Find where the given text appears and provide that cell's center as [X, Y] coordinate. 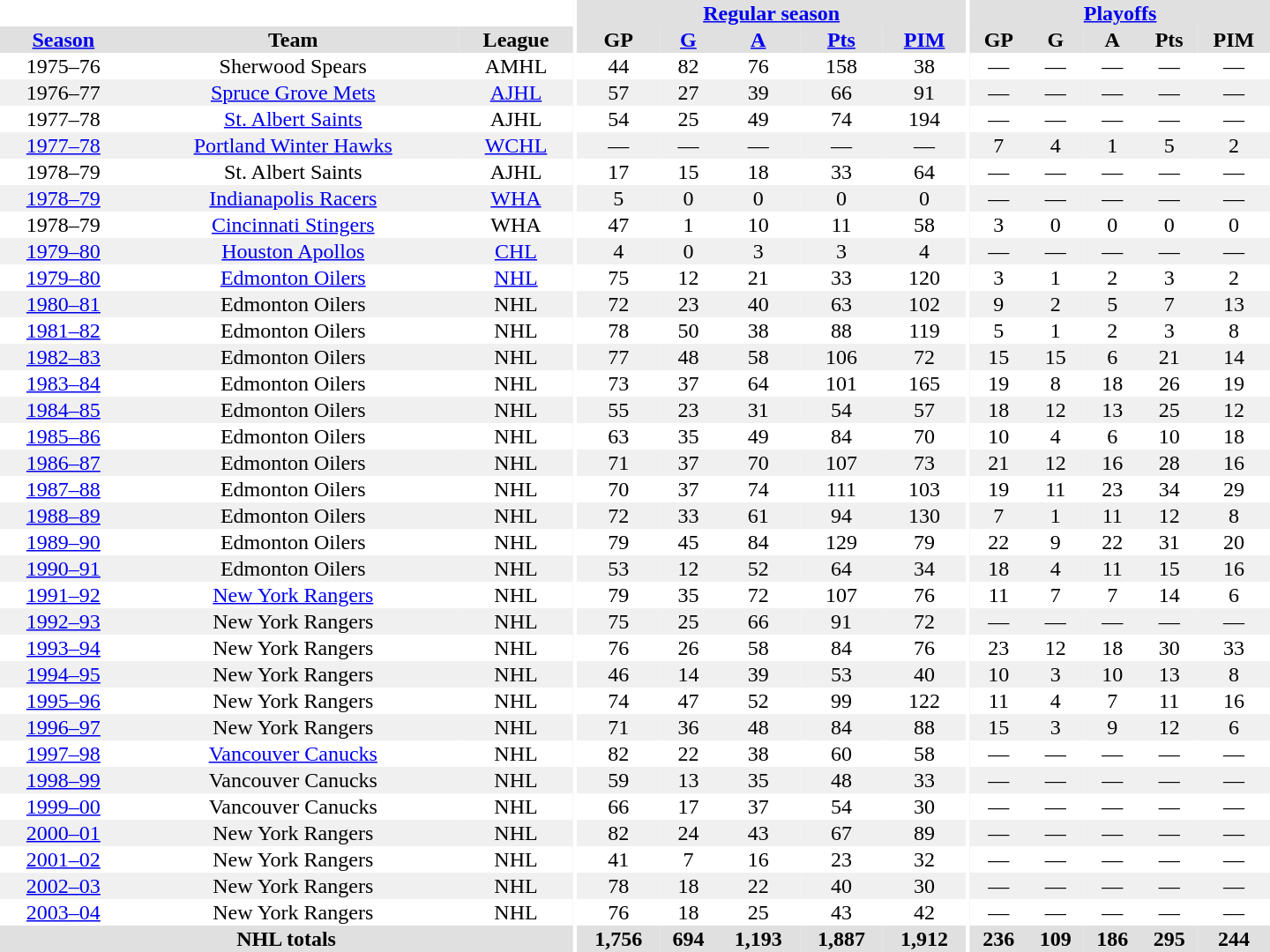
94 [841, 516]
1989–90 [63, 542]
61 [758, 516]
1975–76 [63, 66]
Portland Winter Hawks [293, 145]
130 [924, 516]
Indianapolis Racers [293, 198]
1992–93 [63, 621]
1,912 [924, 939]
28 [1169, 463]
27 [688, 93]
42 [924, 912]
165 [924, 383]
WCHL [516, 145]
36 [688, 727]
102 [924, 304]
194 [924, 119]
2000–01 [63, 833]
Cincinnati Stingers [293, 225]
1996–97 [63, 727]
Sherwood Spears [293, 66]
119 [924, 331]
1995–96 [63, 701]
2003–04 [63, 912]
1,887 [841, 939]
50 [688, 331]
89 [924, 833]
99 [841, 701]
1980–81 [63, 304]
NHL totals [286, 939]
122 [924, 701]
59 [618, 780]
109 [1056, 939]
1997–98 [63, 754]
120 [924, 278]
1998–99 [63, 780]
106 [841, 357]
1976–77 [63, 93]
1,756 [618, 939]
1983–84 [63, 383]
111 [841, 489]
24 [688, 833]
67 [841, 833]
60 [841, 754]
694 [688, 939]
Regular season [771, 13]
1999–00 [63, 807]
236 [998, 939]
1988–89 [63, 516]
55 [618, 410]
101 [841, 383]
29 [1234, 489]
244 [1234, 939]
CHL [516, 251]
AMHL [516, 66]
Team [293, 40]
1990–91 [63, 569]
2002–03 [63, 886]
Playoffs [1120, 13]
46 [618, 674]
1987–88 [63, 489]
186 [1112, 939]
Houston Apollos [293, 251]
45 [688, 542]
77 [618, 357]
1986–87 [63, 463]
1982–83 [63, 357]
295 [1169, 939]
44 [618, 66]
158 [841, 66]
1,193 [758, 939]
2001–02 [63, 859]
1981–82 [63, 331]
32 [924, 859]
Season [63, 40]
1994–95 [63, 674]
129 [841, 542]
1991–92 [63, 595]
41 [618, 859]
1993–94 [63, 648]
League [516, 40]
103 [924, 489]
1985–86 [63, 436]
Spruce Grove Mets [293, 93]
20 [1234, 542]
1984–85 [63, 410]
